Provide the (x, y) coordinate of the cell's center where the given text is located.  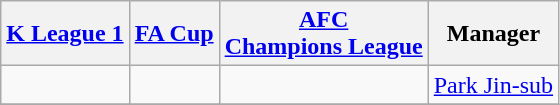
FA Cup (174, 34)
AFCChampions League (324, 34)
Manager (493, 34)
K League 1 (65, 34)
Park Jin-sub (493, 85)
